Locate the cell with the specified text and output its (x, y) center coordinate. 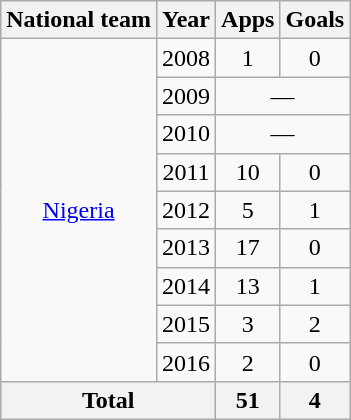
4 (315, 400)
2010 (186, 134)
2013 (186, 248)
National team (79, 20)
17 (248, 248)
Nigeria (79, 210)
Year (186, 20)
Goals (315, 20)
10 (248, 172)
51 (248, 400)
2016 (186, 362)
5 (248, 210)
2011 (186, 172)
2012 (186, 210)
3 (248, 324)
13 (248, 286)
Apps (248, 20)
2009 (186, 96)
2015 (186, 324)
Total (108, 400)
2014 (186, 286)
2008 (186, 58)
